Identify which cell holds the provided text, then report its [x, y] central coordinate. 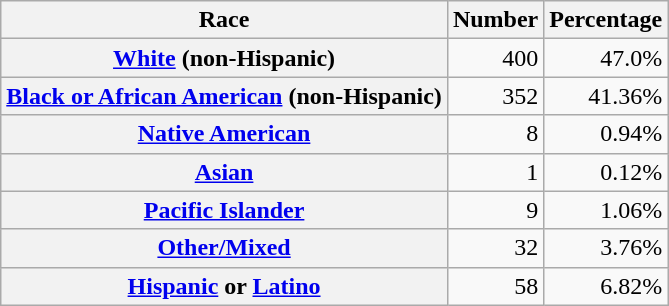
Number [495, 20]
Black or African American (non-Hispanic) [224, 96]
6.82% [606, 286]
47.0% [606, 58]
Native American [224, 134]
0.94% [606, 134]
32 [495, 248]
Other/Mixed [224, 248]
3.76% [606, 248]
Race [224, 20]
9 [495, 210]
352 [495, 96]
400 [495, 58]
Hispanic or Latino [224, 286]
Percentage [606, 20]
White (non-Hispanic) [224, 58]
Asian [224, 172]
8 [495, 134]
Pacific Islander [224, 210]
41.36% [606, 96]
1.06% [606, 210]
58 [495, 286]
0.12% [606, 172]
1 [495, 172]
